From the cell containing the given text, extract its center point as (x, y) coordinate. 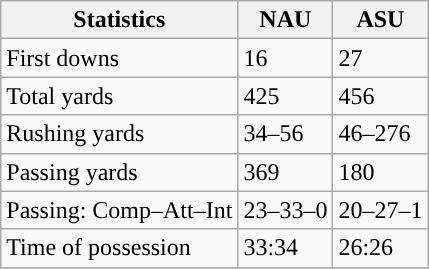
Passing yards (120, 172)
33:34 (286, 248)
23–33–0 (286, 210)
Time of possession (120, 248)
Passing: Comp–Att–Int (120, 210)
369 (286, 172)
NAU (286, 20)
Total yards (120, 96)
180 (380, 172)
34–56 (286, 134)
Rushing yards (120, 134)
ASU (380, 20)
27 (380, 58)
First downs (120, 58)
Statistics (120, 20)
16 (286, 58)
26:26 (380, 248)
425 (286, 96)
20–27–1 (380, 210)
456 (380, 96)
46–276 (380, 134)
